Search for the cell housing the specified text and yield its (X, Y) center coordinate. 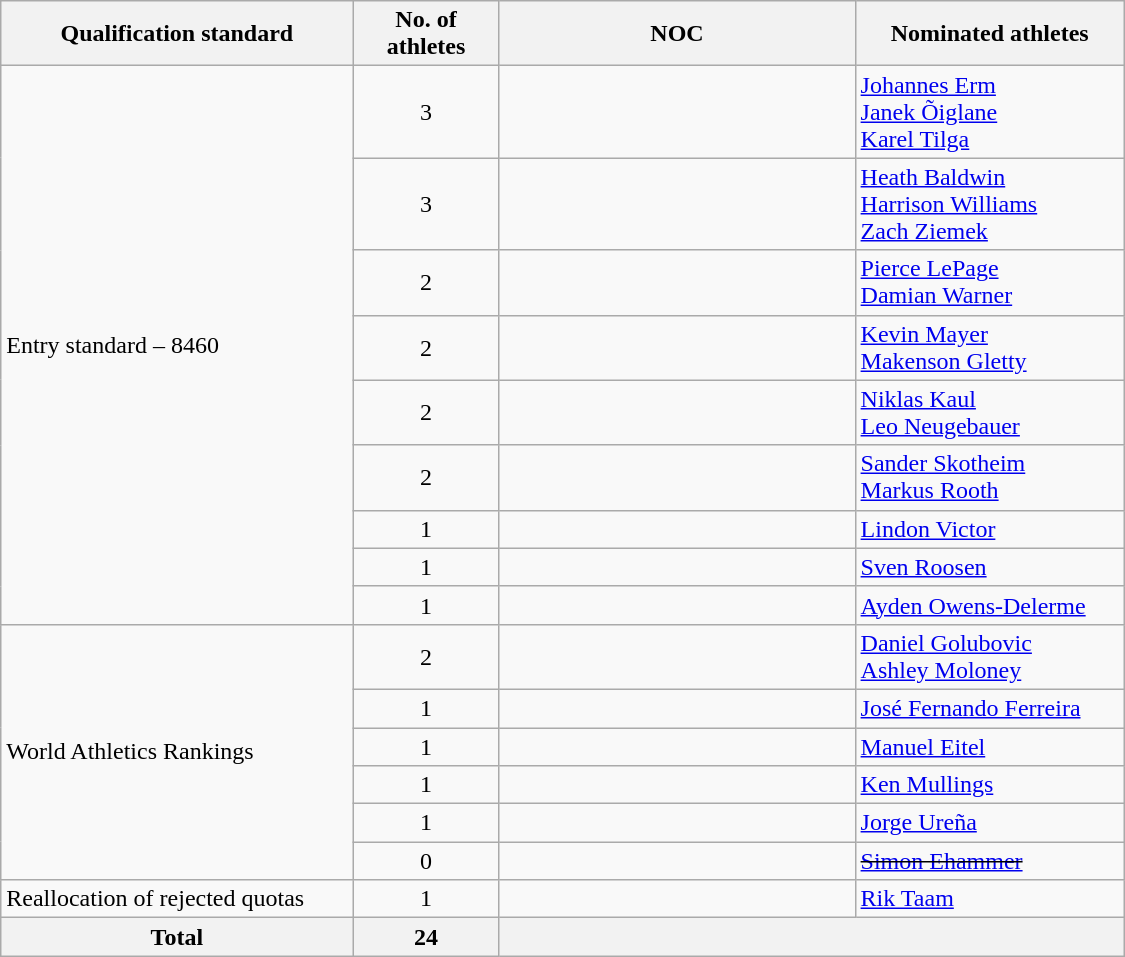
Manuel Eitel (990, 747)
Sander SkotheimMarkus Rooth (990, 478)
Pierce LePageDamian Warner (990, 282)
Qualification standard (177, 34)
Entry standard – 8460 (177, 346)
José Fernando Ferreira (990, 708)
Kevin MayerMakenson Gletty (990, 348)
Reallocation of rejected quotas (177, 899)
Ken Mullings (990, 785)
Simon Ehammer (990, 861)
Heath BaldwinHarrison WilliamsZach Ziemek (990, 204)
Daniel GolubovicAshley Moloney (990, 656)
Nominated athletes (990, 34)
Sven Roosen (990, 567)
No. of athletes (426, 34)
Rik Taam (990, 899)
24 (426, 937)
Ayden Owens-Delerme (990, 605)
NOC (677, 34)
0 (426, 861)
Total (177, 937)
World Athletics Rankings (177, 752)
Lindon Victor (990, 529)
Jorge Ureña (990, 823)
Niklas KaulLeo Neugebauer (990, 412)
Johannes ErmJanek ÕiglaneKarel Tilga (990, 112)
